Scan for the cell matching the given text and deliver its (x, y) coordinate at center. 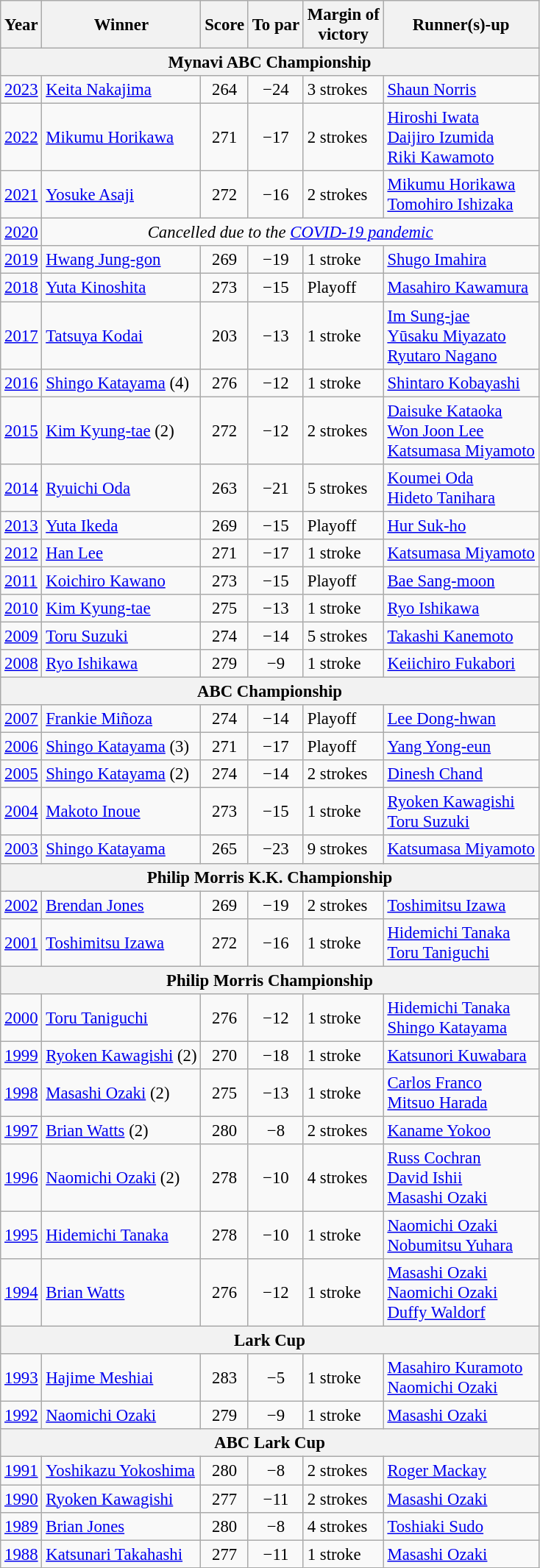
2000 (21, 1018)
Masashi Ozaki (2) (121, 1093)
Masashi Ozaki Naomichi Ozaki Duffy Waldorf (461, 1293)
Mikumu Horikawa (121, 138)
1991 (21, 1471)
Hwang Jung-gon (121, 260)
Toru Taniguchi (121, 1018)
−21 (275, 487)
2002 (21, 905)
ABC Championship (270, 692)
Yuta Ikeda (121, 525)
Han Lee (121, 553)
270 (225, 1055)
263 (225, 487)
2014 (21, 487)
2005 (21, 774)
1988 (21, 1554)
3 strokes (343, 90)
Kim Kyung-tae (2) (121, 430)
265 (225, 850)
Katsunori Kuwabara (461, 1055)
Cancelled due to the COVID-19 pandemic (290, 233)
Shaun Norris (461, 90)
Russ Cochran David Ishii Masashi Ozaki (461, 1178)
2016 (21, 383)
Lark Cup (270, 1341)
Philip Morris K.K. Championship (270, 877)
2011 (21, 581)
Takashi Kanemoto (461, 636)
Koichiro Kawano (121, 581)
2017 (21, 336)
2023 (21, 90)
Hidemichi Tanaka (121, 1236)
Masahiro Kawamura (461, 288)
Daisuke Kataoka Won Joon Lee Katsumasa Miyamoto (461, 430)
Yuta Kinoshita (121, 288)
Carlos Franco Mitsuo Harada (461, 1093)
−18 (275, 1055)
2018 (21, 288)
1990 (21, 1499)
Hidemichi Tanaka Toru Taniguchi (461, 942)
Shugo Imahira (461, 260)
Shingo Katayama (121, 850)
2010 (21, 609)
Naomichi Ozaki (121, 1416)
Runner(s)-up (461, 25)
1996 (21, 1178)
Score (225, 25)
2004 (21, 812)
1999 (21, 1055)
283 (225, 1377)
Mynavi ABC Championship (270, 63)
Hiroshi Iwata Daijiro Izumida Riki Kawamoto (461, 138)
Masahiro Kuramoto Naomichi Ozaki (461, 1377)
Brian Jones (121, 1526)
Yang Yong-eun (461, 747)
1993 (21, 1377)
Margin ofvictory (343, 25)
1992 (21, 1416)
Shingo Katayama (3) (121, 747)
Brian Watts (121, 1293)
264 (225, 90)
2003 (21, 850)
2020 (21, 233)
Katsunari Takahashi (121, 1554)
2013 (21, 525)
2009 (21, 636)
2021 (21, 194)
To par (275, 25)
Ryoken Kawagishi (121, 1499)
Tatsuya Kodai (121, 336)
2001 (21, 942)
Naomichi Ozaki (2) (121, 1178)
Shintaro Kobayashi (461, 383)
1995 (21, 1236)
2022 (21, 138)
2019 (21, 260)
Hidemichi Tanaka Shingo Katayama (461, 1018)
−23 (275, 850)
Kim Kyung-tae (121, 609)
Makoto Inoue (121, 812)
Dinesh Chand (461, 774)
Toru Suzuki (121, 636)
Frankie Miñoza (121, 719)
−24 (275, 90)
Toshiaki Sudo (461, 1526)
Yoshikazu Yokoshima (121, 1471)
Philip Morris Championship (270, 980)
Yosuke Asaji (121, 194)
Hajime Meshiai (121, 1377)
Brendan Jones (121, 905)
1998 (21, 1093)
Mikumu Horikawa Tomohiro Ishizaka (461, 194)
2007 (21, 719)
Keita Nakajima (121, 90)
Shingo Katayama (2) (121, 774)
Ryoken Kawagishi (2) (121, 1055)
Brian Watts (2) (121, 1130)
Im Sung-jae Yūsaku Miyazato Ryutaro Nagano (461, 336)
Naomichi Ozaki Nobumitsu Yuhara (461, 1236)
2012 (21, 553)
Ryuichi Oda (121, 487)
Shingo Katayama (4) (121, 383)
Hur Suk-ho (461, 525)
ABC Lark Cup (270, 1443)
1997 (21, 1130)
Kaname Yokoo (461, 1130)
2008 (21, 664)
203 (225, 336)
Bae Sang-moon (461, 581)
1994 (21, 1293)
Ryoken Kawagishi Toru Suzuki (461, 812)
Year (21, 25)
1989 (21, 1526)
Lee Dong-hwan (461, 719)
Koumei Oda Hideto Tanihara (461, 487)
2015 (21, 430)
Winner (121, 25)
2006 (21, 747)
Roger Mackay (461, 1471)
Keiichiro Fukabori (461, 664)
9 strokes (343, 850)
−5 (275, 1377)
